Scan for the cell matching the given text and deliver its (x, y) coordinate at center. 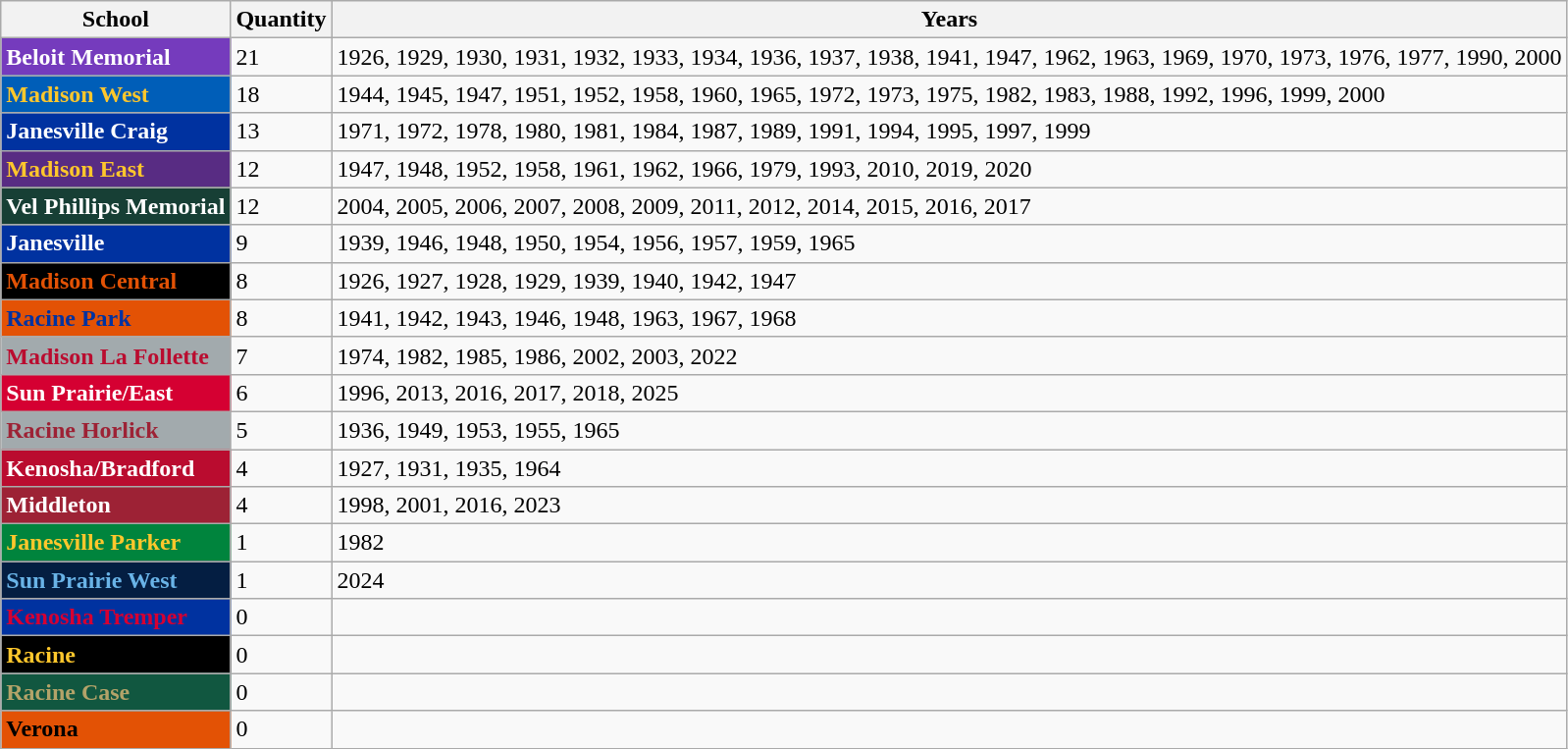
1947, 1948, 1952, 1958, 1961, 1962, 1966, 1979, 1993, 2010, 2019, 2020 (950, 169)
13 (281, 132)
18 (281, 94)
2004, 2005, 2006, 2007, 2008, 2009, 2011, 2012, 2014, 2015, 2016, 2017 (950, 206)
1941, 1942, 1943, 1946, 1948, 1963, 1967, 1968 (950, 318)
6 (281, 393)
Racine Case (116, 692)
Middleton (116, 506)
Madison West (116, 94)
Janesville Craig (116, 132)
1996, 2013, 2016, 2017, 2018, 2025 (950, 393)
Kenosha Tremper (116, 617)
9 (281, 243)
Racine (116, 655)
Madison La Follette (116, 355)
School (116, 20)
Madison Central (116, 281)
Quantity (281, 20)
Verona (116, 729)
Vel Phillips Memorial (116, 206)
Janesville (116, 243)
Kenosha/Bradford (116, 468)
Madison East (116, 169)
Beloit Memorial (116, 57)
Years (950, 20)
7 (281, 355)
Sun Prairie/East (116, 393)
1944, 1945, 1947, 1951, 1952, 1958, 1960, 1965, 1972, 1973, 1975, 1982, 1983, 1988, 1992, 1996, 1999, 2000 (950, 94)
Janesville Parker (116, 543)
1936, 1949, 1953, 1955, 1965 (950, 430)
1982 (950, 543)
Racine Park (116, 318)
5 (281, 430)
1974, 1982, 1985, 1986, 2002, 2003, 2022 (950, 355)
1926, 1927, 1928, 1929, 1939, 1940, 1942, 1947 (950, 281)
1926, 1929, 1930, 1931, 1932, 1933, 1934, 1936, 1937, 1938, 1941, 1947, 1962, 1963, 1969, 1970, 1973, 1976, 1977, 1990, 2000 (950, 57)
1998, 2001, 2016, 2023 (950, 506)
1971, 1972, 1978, 1980, 1981, 1984, 1987, 1989, 1991, 1994, 1995, 1997, 1999 (950, 132)
21 (281, 57)
Racine Horlick (116, 430)
1927, 1931, 1935, 1964 (950, 468)
Sun Prairie West (116, 580)
2024 (950, 580)
1939, 1946, 1948, 1950, 1954, 1956, 1957, 1959, 1965 (950, 243)
